Provide the [x, y] coordinate of the cell's center where the given text is located.  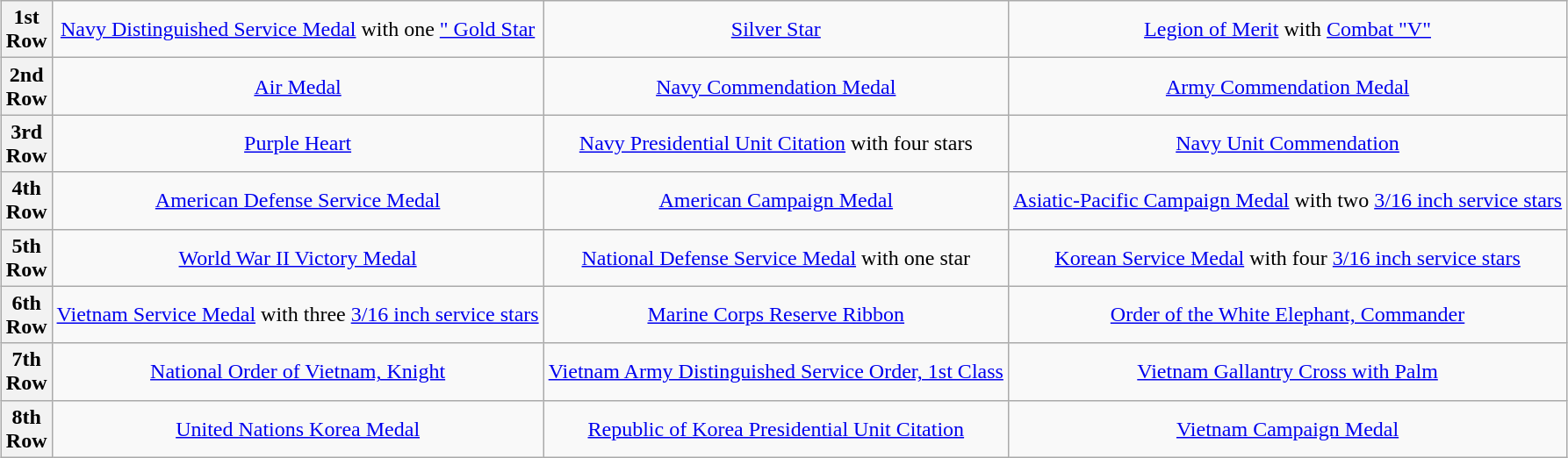
American Defense Service Medal [298, 200]
Vietnam Campaign Medal [1287, 428]
National Defense Service Medal with one star [776, 258]
5thRow [26, 258]
Asiatic-Pacific Campaign Medal with two 3/16 inch service stars [1287, 200]
Navy Presidential Unit Citation with four stars [776, 144]
4thRow [26, 200]
7thRow [26, 372]
Marine Corps Reserve Ribbon [776, 314]
United Nations Korea Medal [298, 428]
World War II Victory Medal [298, 258]
Army Commendation Medal [1287, 86]
Silver Star [776, 30]
2ndRow [26, 86]
Navy Distinguished Service Medal with one " Gold Star [298, 30]
Korean Service Medal with four 3/16 inch service stars [1287, 258]
Purple Heart [298, 144]
Order of the White Elephant, Commander [1287, 314]
Vietnam Army Distinguished Service Order, 1st Class [776, 372]
Republic of Korea Presidential Unit Citation [776, 428]
Vietnam Gallantry Cross with Palm [1287, 372]
Legion of Merit with Combat "V" [1287, 30]
1stRow [26, 30]
American Campaign Medal [776, 200]
Navy Commendation Medal [776, 86]
National Order of Vietnam, Knight [298, 372]
6thRow [26, 314]
Vietnam Service Medal with three 3/16 inch service stars [298, 314]
3rdRow [26, 144]
Air Medal [298, 86]
Navy Unit Commendation [1287, 144]
8thRow [26, 428]
